Return (x, y) of the center of cell containing provided text 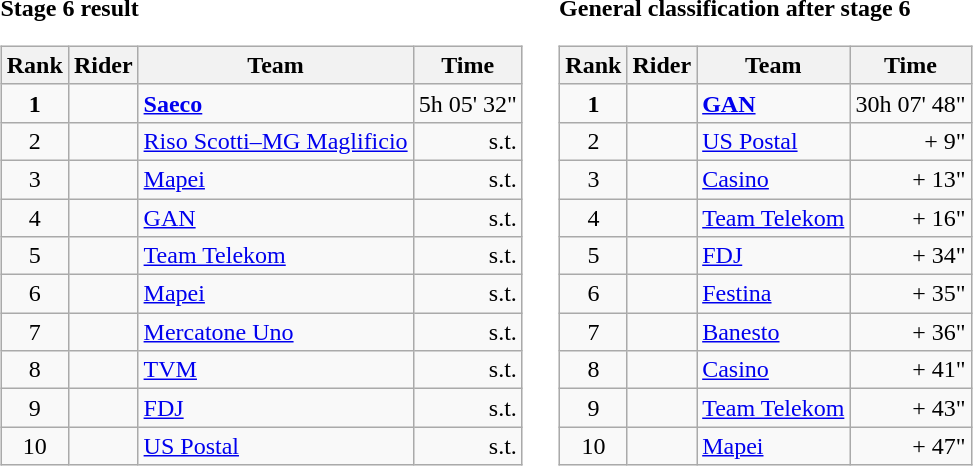
+ 9" (910, 141)
+ 47" (910, 446)
Saeco (276, 103)
+ 34" (910, 256)
5h 05' 32" (468, 103)
Riso Scotti–MG Maglificio (276, 141)
+ 43" (910, 408)
Mercatone Uno (276, 332)
30h 07' 48" (910, 103)
+ 41" (910, 370)
+ 35" (910, 294)
+ 36" (910, 332)
+ 16" (910, 217)
+ 13" (910, 179)
TVM (276, 370)
Banesto (774, 332)
Festina (774, 294)
